Output the (X, Y) coordinate of the center of the cell containing the given text.  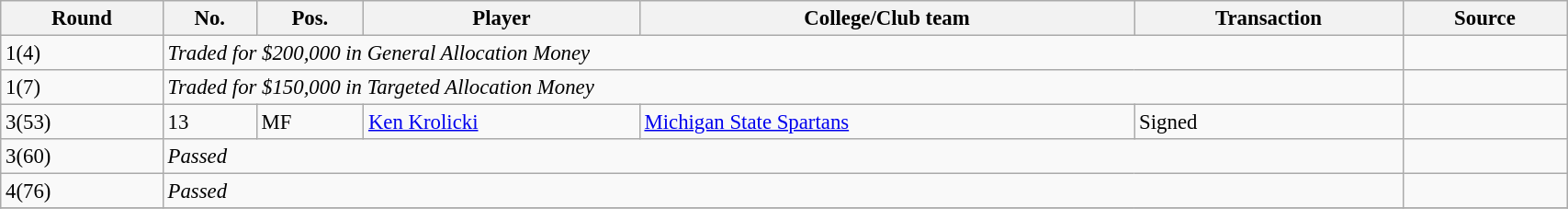
Ken Krolicki (502, 122)
Player (502, 18)
3(60) (83, 157)
Signed (1269, 122)
Transaction (1269, 18)
Round (83, 18)
Pos. (310, 18)
College/Club team (887, 18)
3(53) (83, 122)
4(76) (83, 192)
No. (209, 18)
Michigan State Spartans (887, 122)
1(7) (83, 87)
13 (209, 122)
MF (310, 122)
Traded for $150,000 in Targeted Allocation Money (783, 87)
1(4) (83, 53)
Source (1484, 18)
Traded for $200,000 in General Allocation Money (783, 53)
